Extract the (x, y) coordinate from the center of the cell holding the provided text.  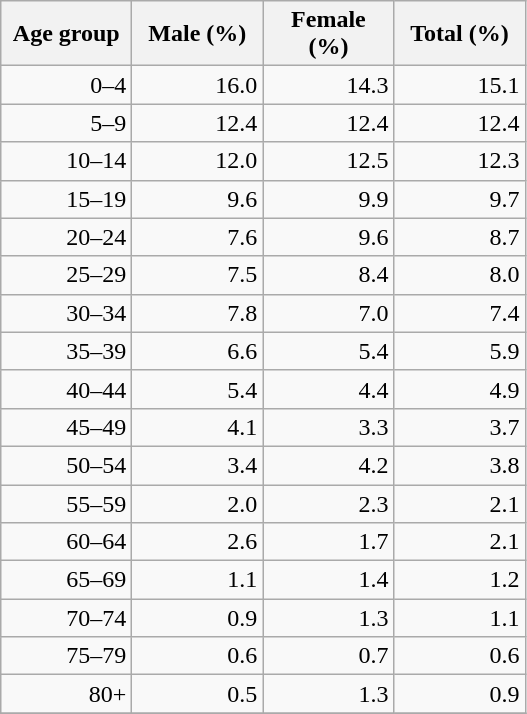
Female (%) (328, 34)
Age group (66, 34)
45–49 (66, 427)
60–64 (66, 542)
4.4 (328, 389)
Total (%) (460, 34)
3.8 (460, 465)
3.4 (198, 465)
12.5 (328, 161)
15–19 (66, 199)
70–74 (66, 618)
9.9 (328, 199)
7.4 (460, 313)
80+ (66, 694)
0–4 (66, 85)
4.9 (460, 389)
0.5 (198, 694)
2.0 (198, 503)
65–69 (66, 580)
75–79 (66, 656)
55–59 (66, 503)
4.2 (328, 465)
12.0 (198, 161)
8.0 (460, 275)
2.6 (198, 542)
8.7 (460, 237)
4.1 (198, 427)
1.2 (460, 580)
6.6 (198, 351)
7.8 (198, 313)
14.3 (328, 85)
5.9 (460, 351)
8.4 (328, 275)
7.5 (198, 275)
7.6 (198, 237)
9.7 (460, 199)
50–54 (66, 465)
12.3 (460, 161)
3.7 (460, 427)
1.7 (328, 542)
40–44 (66, 389)
15.1 (460, 85)
7.0 (328, 313)
5–9 (66, 123)
30–34 (66, 313)
16.0 (198, 85)
Male (%) (198, 34)
20–24 (66, 237)
0.7 (328, 656)
10–14 (66, 161)
25–29 (66, 275)
1.4 (328, 580)
35–39 (66, 351)
2.3 (328, 503)
3.3 (328, 427)
